Extract the [x, y] coordinate from the center of the cell holding the provided text.  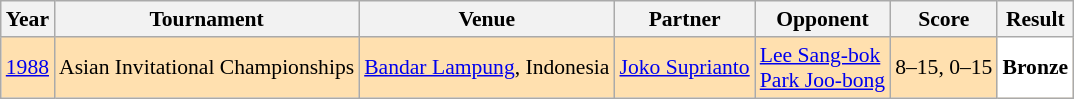
Bronze [1035, 68]
1988 [28, 68]
Lee Sang-bok Park Joo-bong [822, 68]
Opponent [822, 19]
Asian Invitational Championships [206, 68]
Bandar Lampung, Indonesia [486, 68]
8–15, 0–15 [944, 68]
Joko Suprianto [684, 68]
Year [28, 19]
Partner [684, 19]
Result [1035, 19]
Tournament [206, 19]
Score [944, 19]
Venue [486, 19]
